Output the (X, Y) coordinate of the center of the cell containing the given text.  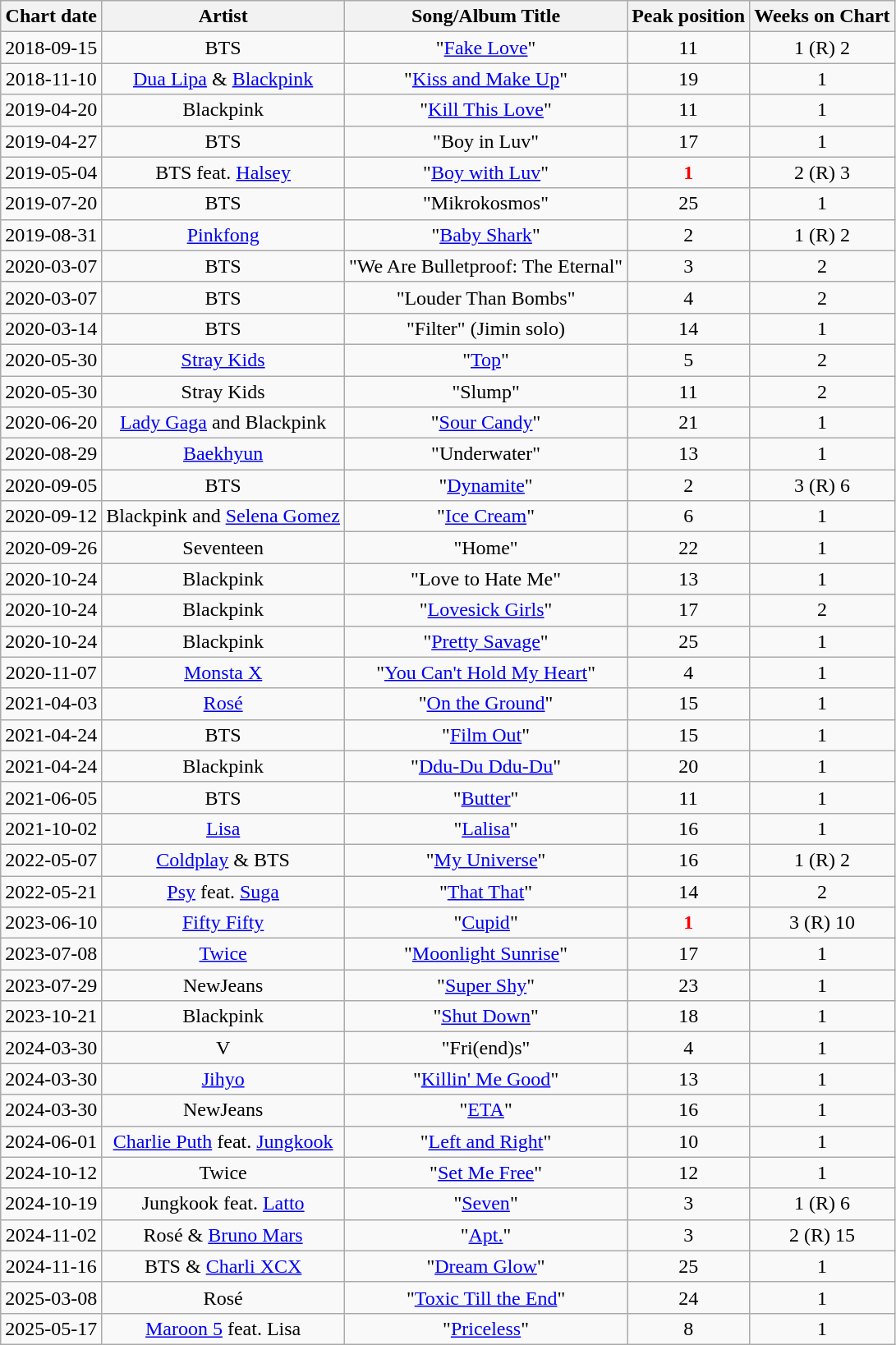
22 (688, 548)
2021-04-03 (51, 704)
2025-03-08 (51, 1297)
3 (R) 10 (822, 923)
2024-10-12 (51, 1173)
2 (R) 3 (822, 172)
"Killin' Me Good" (485, 1079)
12 (688, 1173)
2025-05-17 (51, 1329)
Lisa (223, 829)
2020-09-05 (51, 485)
Peak position (688, 16)
"Ddu-Du Ddu-Du" (485, 766)
Artist (223, 16)
2024-10-19 (51, 1204)
"You Can't Hold My Heart" (485, 672)
"Super Shy" (485, 985)
"Seven" (485, 1204)
Maroon 5 feat. Lisa (223, 1329)
"Fake Love" (485, 48)
"Dream Glow" (485, 1266)
"Dynamite" (485, 485)
2018-11-10 (51, 79)
Song/Album Title (485, 16)
"That That" (485, 891)
Dua Lipa & Blackpink (223, 79)
"Underwater" (485, 454)
"Baby Shark" (485, 235)
2019-04-27 (51, 141)
21 (688, 423)
2024-11-16 (51, 1266)
"On the Ground" (485, 704)
"Apt." (485, 1235)
"Butter" (485, 797)
2020-03-14 (51, 328)
2020-11-07 (51, 672)
Rosé & Bruno Mars (223, 1235)
Lady Gaga and Blackpink (223, 423)
BTS & Charli XCX (223, 1266)
2023-07-29 (51, 985)
2023-07-08 (51, 954)
20 (688, 766)
"Filter" (Jimin solo) (485, 328)
Jihyo (223, 1079)
Weeks on Chart (822, 16)
2020-09-26 (51, 548)
23 (688, 985)
3 (R) 6 (822, 485)
V (223, 1048)
"Boy in Luv" (485, 141)
2018-09-15 (51, 48)
"Shut Down" (485, 1017)
8 (688, 1329)
"Left and Right" (485, 1141)
Chart date (51, 16)
Blackpink and Selena Gomez (223, 516)
"Love to Hate Me" (485, 579)
Baekhyun (223, 454)
2020-09-12 (51, 516)
Charlie Puth feat. Jungkook (223, 1141)
"Kill This Love" (485, 110)
2023-06-10 (51, 923)
"Boy with Luv" (485, 172)
"Kiss and Make Up" (485, 79)
24 (688, 1297)
2019-04-20 (51, 110)
BTS feat. Halsey (223, 172)
Fifty Fifty (223, 923)
Pinkfong (223, 235)
"Top" (485, 360)
2019-08-31 (51, 235)
"Fri(end)s" (485, 1048)
"Ice Cream" (485, 516)
2024-06-01 (51, 1141)
2019-05-04 (51, 172)
"My Universe" (485, 860)
1 (R) 6 (822, 1204)
6 (688, 516)
"Priceless" (485, 1329)
"Pretty Savage" (485, 641)
"Set Me Free" (485, 1173)
Psy feat. Suga (223, 891)
"Lalisa" (485, 829)
"Toxic Till the End" (485, 1297)
2020-06-20 (51, 423)
Jungkook feat. Latto (223, 1204)
"Cupid" (485, 923)
10 (688, 1141)
Seventeen (223, 548)
Monsta X (223, 672)
2021-06-05 (51, 797)
"We Are Bulletproof: The Eternal" (485, 266)
2019-07-20 (51, 204)
2022-05-21 (51, 891)
"ETA" (485, 1110)
"Moonlight Sunrise" (485, 954)
2021-10-02 (51, 829)
"Mikrokosmos" (485, 204)
"Home" (485, 548)
2023-10-21 (51, 1017)
"Sour Candy" (485, 423)
"Slump" (485, 392)
2 (R) 15 (822, 1235)
"Film Out" (485, 735)
Coldplay & BTS (223, 860)
"Lovesick Girls" (485, 610)
18 (688, 1017)
19 (688, 79)
2024-11-02 (51, 1235)
5 (688, 360)
2022-05-07 (51, 860)
2020-08-29 (51, 454)
"Louder Than Bombs" (485, 297)
